Detect which cell encompasses the target text, then output its [x, y] center coordinate. 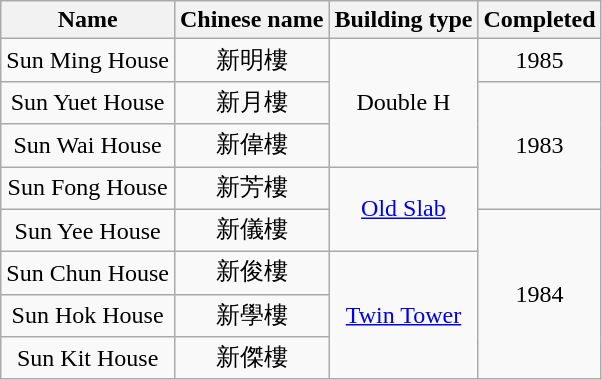
Sun Ming House [88, 60]
1983 [540, 145]
Sun Hok House [88, 316]
新月樓 [251, 102]
Sun Yee House [88, 230]
Completed [540, 20]
新明樓 [251, 60]
Name [88, 20]
新俊樓 [251, 274]
Double H [404, 103]
Sun Yuet House [88, 102]
Chinese name [251, 20]
1985 [540, 60]
新傑樓 [251, 358]
1984 [540, 294]
Sun Kit House [88, 358]
Twin Tower [404, 316]
Sun Wai House [88, 146]
Sun Chun House [88, 274]
新儀樓 [251, 230]
Building type [404, 20]
新偉樓 [251, 146]
Sun Fong House [88, 188]
新芳樓 [251, 188]
Old Slab [404, 208]
新學樓 [251, 316]
